Capture the cell that displays the provided text and extract its (x, y) central coordinate. 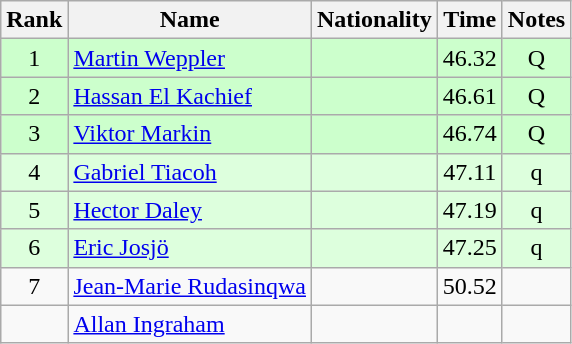
46.32 (470, 58)
47.11 (470, 172)
Viktor Markin (190, 134)
5 (34, 210)
Hassan El Kachief (190, 96)
46.61 (470, 96)
6 (34, 248)
1 (34, 58)
47.25 (470, 248)
Martin Weppler (190, 58)
Hector Daley (190, 210)
Allan Ingraham (190, 324)
Jean-Marie Rudasinqwa (190, 286)
Name (190, 20)
47.19 (470, 210)
Gabriel Tiacoh (190, 172)
46.74 (470, 134)
2 (34, 96)
4 (34, 172)
3 (34, 134)
Eric Josjö (190, 248)
Nationality (375, 20)
Notes (536, 20)
7 (34, 286)
Time (470, 20)
50.52 (470, 286)
Rank (34, 20)
